Scan for the cell matching the given text and deliver its [x, y] coordinate at center. 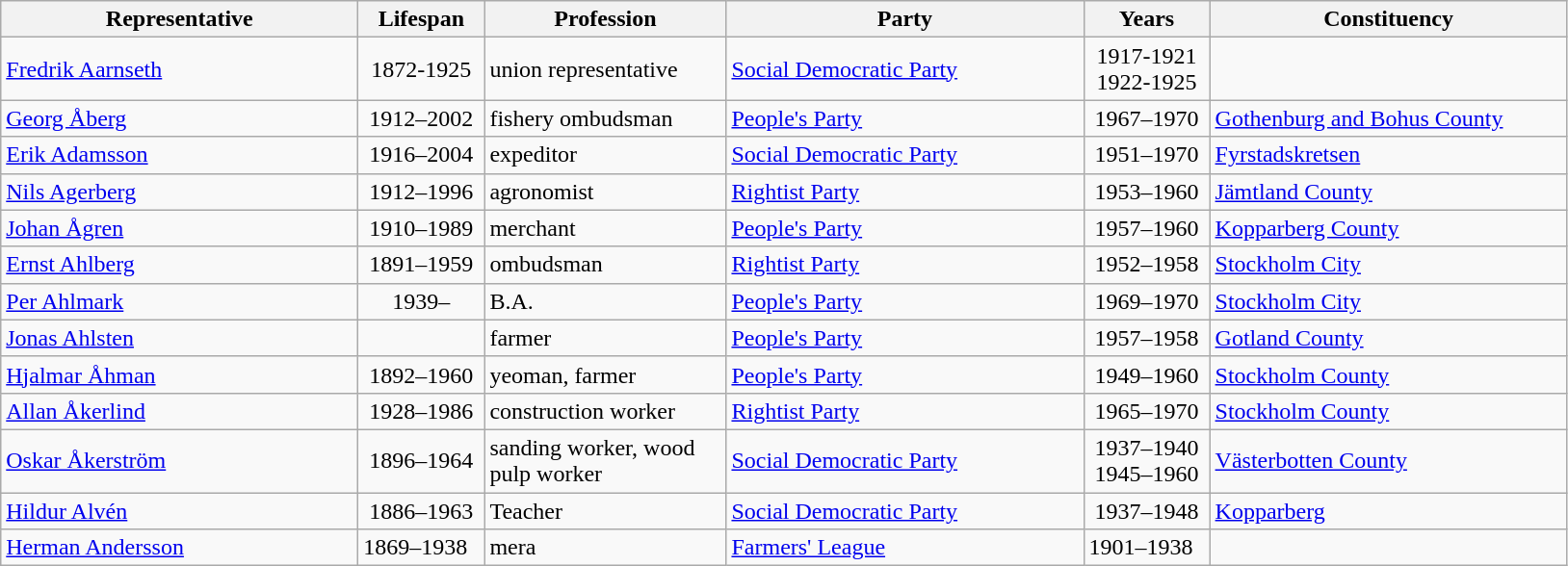
1917-19211922-1925 [1146, 69]
Gothenburg and Bohus County [1389, 118]
agronomist [605, 192]
Fyrstadskretsen [1389, 155]
Party [905, 19]
Hildur Alvén [179, 511]
1916–2004 [422, 155]
1891–1959 [422, 265]
1939– [422, 301]
1937–1948 [1146, 511]
B.A. [605, 301]
fishery ombudsman [605, 118]
Teacher [605, 511]
1952–1958 [1146, 265]
Hjalmar Åhman [179, 374]
Representative [179, 19]
yeoman, farmer [605, 374]
Allan Åkerlind [179, 411]
1957–1958 [1146, 338]
Per Ahlmark [179, 301]
mera [605, 548]
1901–1938 [1146, 548]
1869–1938 [422, 548]
Kopparberg [1389, 511]
Lifespan [422, 19]
Fredrik Aarnseth [179, 69]
1912–1996 [422, 192]
Gotland County [1389, 338]
ombudsman [605, 265]
1872-1925 [422, 69]
merchant [605, 228]
1912–2002 [422, 118]
Georg Åberg [179, 118]
1928–1986 [422, 411]
Farmers' League [905, 548]
Nils Agerberg [179, 192]
Erik Adamsson [179, 155]
Jonas Ahlsten [179, 338]
Profession [605, 19]
Johan Ågren [179, 228]
sanding worker, wood pulp worker [605, 460]
Oskar Åkerström [179, 460]
1965–1970 [1146, 411]
Years [1146, 19]
union representative [605, 69]
1896–1964 [422, 460]
expeditor [605, 155]
Herman Andersson [179, 548]
1969–1970 [1146, 301]
farmer [605, 338]
1937–19401945–1960 [1146, 460]
1886–1963 [422, 511]
Ernst Ahlberg [179, 265]
1951–1970 [1146, 155]
1910–1989 [422, 228]
1949–1960 [1146, 374]
Jämtland County [1389, 192]
Constituency [1389, 19]
construction worker [605, 411]
Kopparberg County [1389, 228]
1953–1960 [1146, 192]
1967–1970 [1146, 118]
1892–1960 [422, 374]
Västerbotten County [1389, 460]
1957–1960 [1146, 228]
